Identify which cell holds the provided text, then report its [x, y] central coordinate. 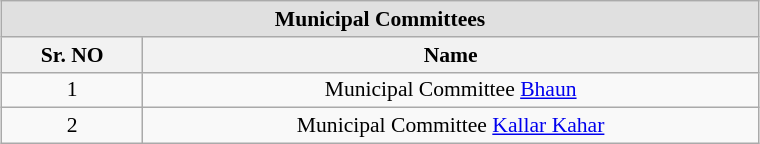
Municipal Committee Kallar Kahar [451, 126]
1 [72, 90]
Name [451, 54]
Municipal Committee Bhaun [451, 90]
2 [72, 126]
Municipal Committees [380, 19]
Sr. NO [72, 54]
